Provide the (X, Y) coordinate of the cell's center where the given text is located.  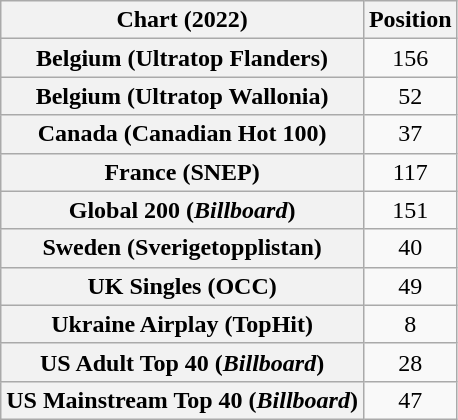
52 (410, 96)
151 (410, 210)
28 (410, 362)
US Adult Top 40 (Billboard) (182, 362)
Sweden (Sverigetopplistan) (182, 248)
France (SNEP) (182, 172)
Belgium (Ultratop Wallonia) (182, 96)
156 (410, 58)
UK Singles (OCC) (182, 286)
Belgium (Ultratop Flanders) (182, 58)
117 (410, 172)
37 (410, 134)
Chart (2022) (182, 20)
47 (410, 400)
Position (410, 20)
Global 200 (Billboard) (182, 210)
49 (410, 286)
8 (410, 324)
40 (410, 248)
US Mainstream Top 40 (Billboard) (182, 400)
Ukraine Airplay (TopHit) (182, 324)
Canada (Canadian Hot 100) (182, 134)
